Locate the cell with the specified text and output its [x, y] center coordinate. 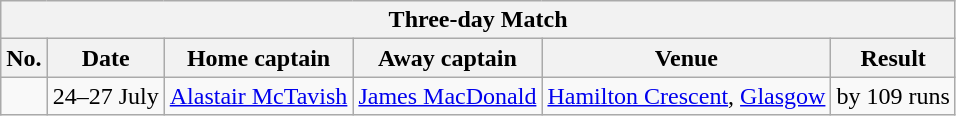
Result [893, 58]
Hamilton Crescent, Glasgow [686, 96]
Venue [686, 58]
Three-day Match [478, 20]
24–27 July [106, 96]
James MacDonald [448, 96]
No. [24, 58]
Home captain [258, 58]
Date [106, 58]
by 109 runs [893, 96]
Away captain [448, 58]
Alastair McTavish [258, 96]
